Determine the (x, y) coordinate at the center of the cell enclosing the given text.  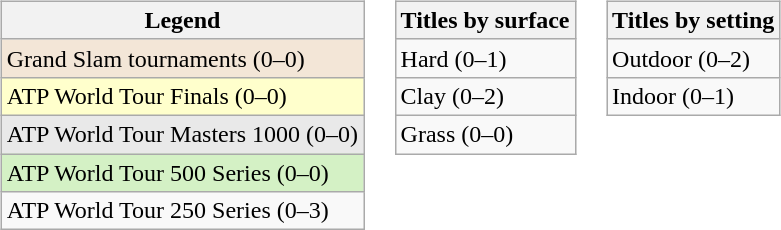
Titles by setting (694, 20)
Clay (0–2) (485, 96)
Grand Slam tournaments (0–0) (182, 58)
ATP World Tour 500 Series (0–0) (182, 173)
Outdoor (0–2) (694, 58)
Grass (0–0) (485, 134)
Legend (182, 20)
Hard (0–1) (485, 58)
ATP World Tour Finals (0–0) (182, 96)
Indoor (0–1) (694, 96)
ATP World Tour 250 Series (0–3) (182, 211)
ATP World Tour Masters 1000 (0–0) (182, 134)
Titles by surface (485, 20)
